Extract the [X, Y] coordinate from the center of the cell holding the provided text.  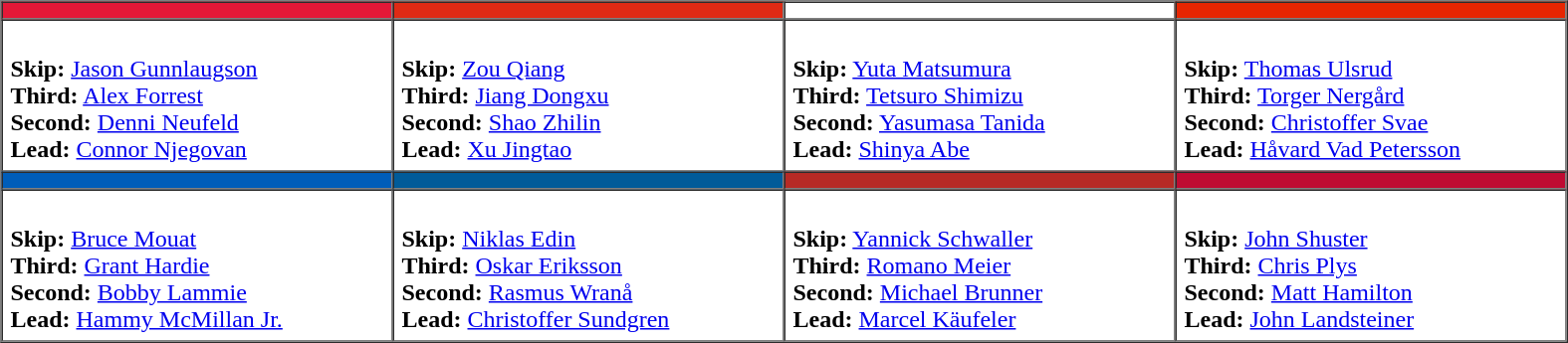
Skip: Yuta Matsumura Third: Tetsuro Shimizu Second: Yasumasa Tanida Lead: Shinya Abe [980, 95]
Skip: Thomas Ulsrud Third: Torger Nergård Second: Christoffer Svae Lead: Håvard Vad Petersson [1370, 95]
Skip: John Shuster Third: Chris Plys Second: Matt Hamilton Lead: John Landsteiner [1370, 264]
Skip: Bruce Mouat Third: Grant Hardie Second: Bobby Lammie Lead: Hammy McMillan Jr. [197, 264]
Skip: Jason Gunnlaugson Third: Alex Forrest Second: Denni Neufeld Lead: Connor Njegovan [197, 95]
Skip: Niklas Edin Third: Oskar Eriksson Second: Rasmus Wranå Lead: Christoffer Sundgren [587, 264]
Skip: Zou Qiang Third: Jiang Dongxu Second: Shao Zhilin Lead: Xu Jingtao [587, 95]
Skip: Yannick Schwaller Third: Romano Meier Second: Michael Brunner Lead: Marcel Käufeler [980, 264]
